Provide the (x, y) coordinate of the cell's center where the given text is located.  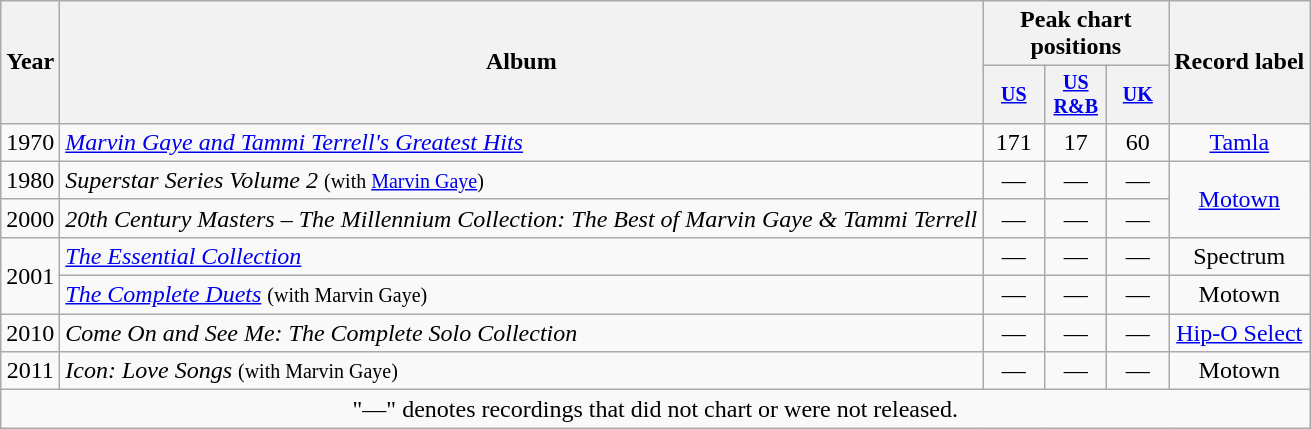
Hip-O Select (1240, 333)
2000 (30, 218)
1970 (30, 142)
60 (1138, 142)
UK (1138, 94)
Tamla (1240, 142)
2001 (30, 275)
USR&B (1076, 94)
"—" denotes recordings that did not chart or were not released. (656, 409)
Year (30, 62)
20th Century Masters – The Millennium Collection: The Best of Marvin Gaye & Tammi Terrell (522, 218)
Spectrum (1240, 256)
Superstar Series Volume 2 (with Marvin Gaye) (522, 180)
The Complete Duets (with Marvin Gaye) (522, 295)
2011 (30, 371)
17 (1076, 142)
Record label (1240, 62)
Marvin Gaye and Tammi Terrell's Greatest Hits (522, 142)
Peak chart positions (1076, 34)
Come On and See Me: The Complete Solo Collection (522, 333)
2010 (30, 333)
The Essential Collection (522, 256)
Album (522, 62)
1980 (30, 180)
US (1014, 94)
171 (1014, 142)
Icon: Love Songs (with Marvin Gaye) (522, 371)
